Return [X, Y] of the center of cell containing provided text 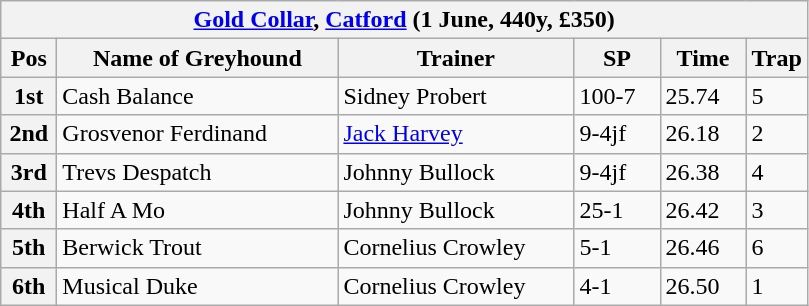
Trap [776, 58]
3 [776, 210]
Gold Collar, Catford (1 June, 440y, £350) [404, 20]
4-1 [617, 286]
SP [617, 58]
1st [29, 96]
1 [776, 286]
Trainer [456, 58]
6 [776, 248]
26.42 [703, 210]
Sidney Probert [456, 96]
25-1 [617, 210]
2 [776, 134]
26.50 [703, 286]
6th [29, 286]
Trevs Despatch [198, 172]
26.46 [703, 248]
26.38 [703, 172]
2nd [29, 134]
5-1 [617, 248]
100-7 [617, 96]
4 [776, 172]
4th [29, 210]
5 [776, 96]
Half A Mo [198, 210]
Cash Balance [198, 96]
26.18 [703, 134]
Name of Greyhound [198, 58]
Pos [29, 58]
Time [703, 58]
5th [29, 248]
Musical Duke [198, 286]
Berwick Trout [198, 248]
25.74 [703, 96]
Jack Harvey [456, 134]
3rd [29, 172]
Grosvenor Ferdinand [198, 134]
